Provide the (x, y) coordinate of the cell's center where the given text is located.  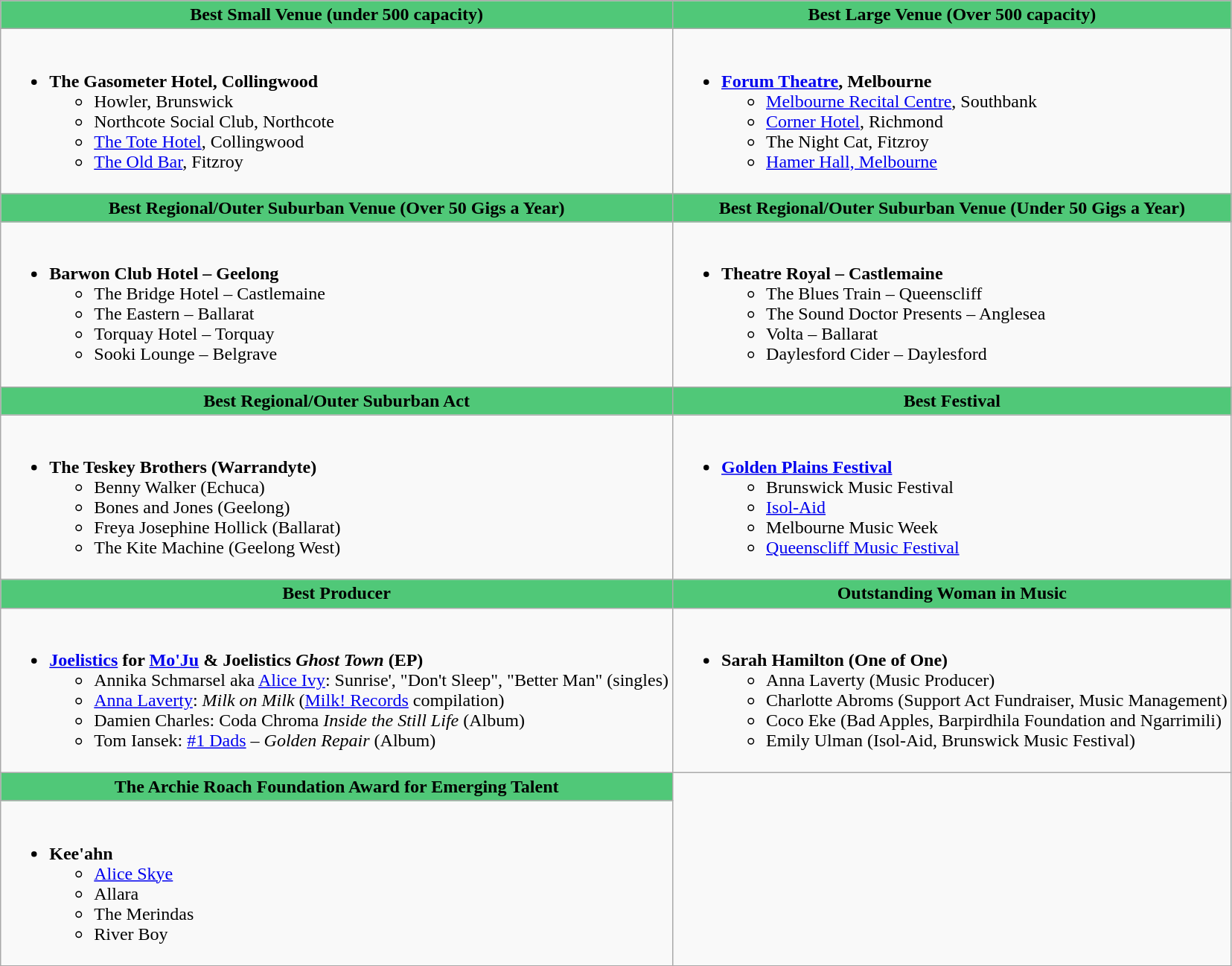
Barwon Club Hotel – GeelongThe Bridge Hotel – CastlemaineThe Eastern – BallaratTorquay Hotel – TorquaySooki Lounge – Belgrave (336, 304)
Golden Plains FestivalBrunswick Music FestivalIsol-AidMelbourne Music WeekQueenscliff Music Festival (953, 498)
Theatre Royal – CastlemaineThe Blues Train – QueenscliffThe Sound Doctor Presents – AngleseaVolta – BallaratDaylesford Cider – Daylesford (953, 304)
Kee'ahnAlice SkyeAllaraThe MerindasRiver Boy (336, 883)
Best Regional/Outer Suburban Venue (Over 50 Gigs a Year) (336, 208)
Best Producer (336, 594)
Best Small Venue (under 500 capacity) (336, 15)
Best Large Venue (Over 500 capacity) (953, 15)
Best Regional/Outer Suburban Venue (Under 50 Gigs a Year) (953, 208)
Outstanding Woman in Music (953, 594)
Forum Theatre, MelbourneMelbourne Recital Centre, SouthbankCorner Hotel, RichmondThe Night Cat, FitzroyHamer Hall, Melbourne (953, 112)
Best Regional/Outer Suburban Act (336, 401)
The Archie Roach Foundation Award for Emerging Talent (336, 787)
Best Festival (953, 401)
The Gasometer Hotel, CollingwoodHowler, BrunswickNorthcote Social Club, NorthcoteThe Tote Hotel, CollingwoodThe Old Bar, Fitzroy (336, 112)
The Teskey Brothers (Warrandyte)Benny Walker (Echuca)Bones and Jones (Geelong)Freya Josephine Hollick (Ballarat)The Kite Machine (Geelong West) (336, 498)
